Return (X, Y) of the center of cell containing provided text 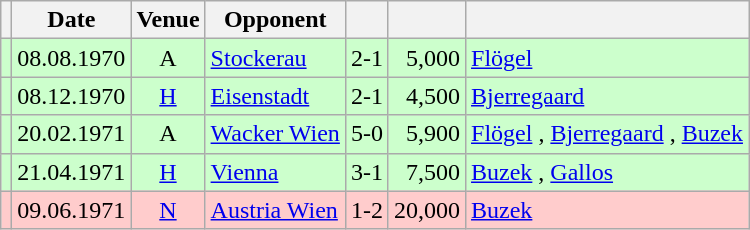
7,500 (426, 172)
Venue (168, 20)
Bjerregaard (608, 96)
Flögel (608, 58)
5,900 (426, 134)
Austria Wien (275, 210)
Opponent (275, 20)
Stockerau (275, 58)
5-0 (366, 134)
3-1 (366, 172)
1-2 (366, 210)
Buzek , Gallos (608, 172)
5,000 (426, 58)
Date (72, 20)
Vienna (275, 172)
20.02.1971 (72, 134)
Buzek (608, 210)
20,000 (426, 210)
4,500 (426, 96)
Eisenstadt (275, 96)
21.04.1971 (72, 172)
09.06.1971 (72, 210)
N (168, 210)
Wacker Wien (275, 134)
Flögel , Bjerregaard , Buzek (608, 134)
08.08.1970 (72, 58)
08.12.1970 (72, 96)
